Detect which cell encompasses the target text, then output its (x, y) center coordinate. 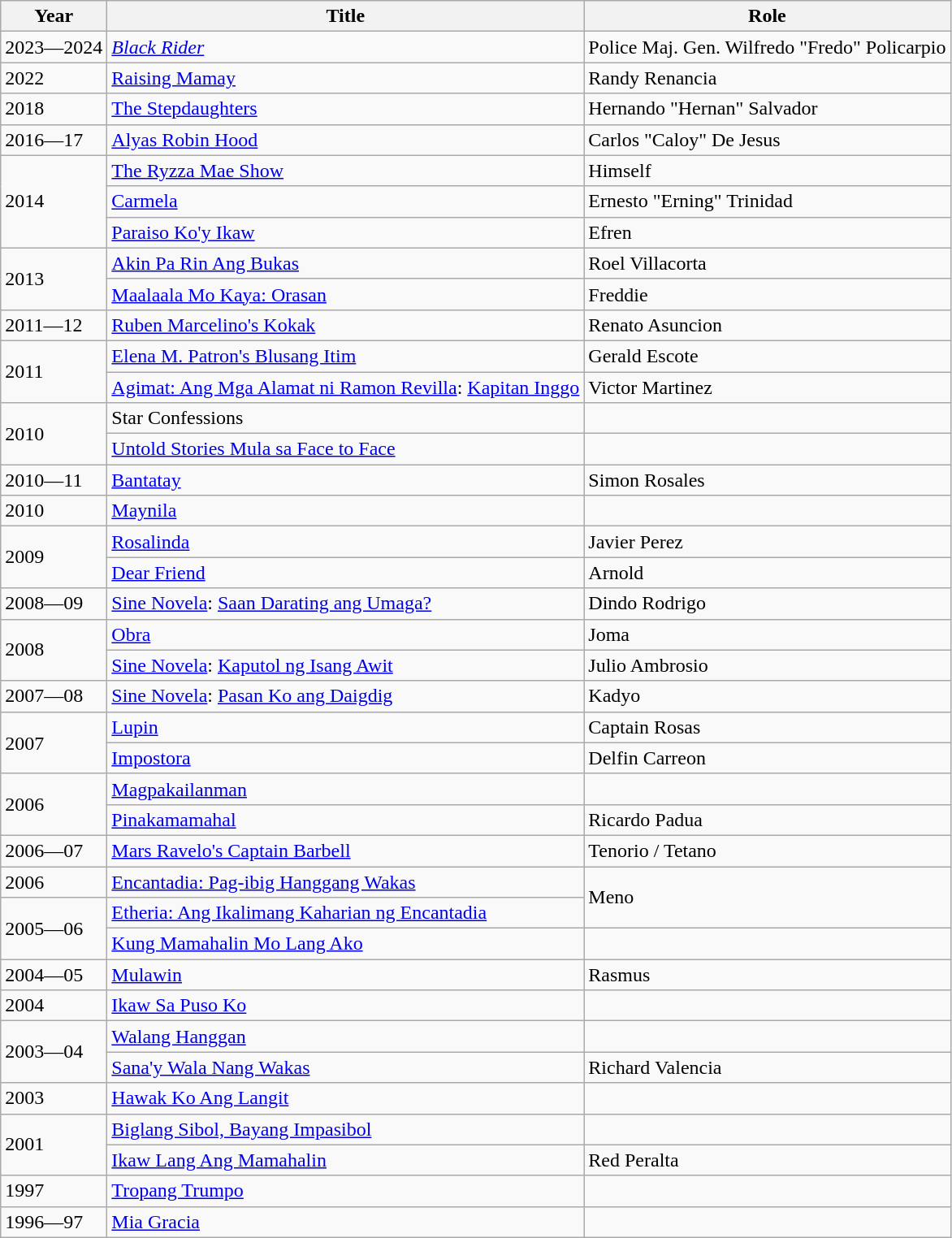
2003 (54, 1098)
Maalaala Mo Kaya: Orasan (346, 294)
Randy Renancia (767, 78)
Dindo Rodrigo (767, 604)
2013 (54, 279)
Carmela (346, 201)
Kadyo (767, 696)
2014 (54, 201)
Joma (767, 634)
Hernando "Hernan" Salvador (767, 109)
Pinakamamahal (346, 820)
Black Rider (346, 47)
Renato Asuncion (767, 325)
Elena M. Patron's Blusang Itim (346, 356)
Sine Novela: Saan Darating ang Umaga? (346, 604)
Freddie (767, 294)
Paraiso Ko'y Ikaw (346, 232)
Akin Pa Rin Ang Bukas (346, 263)
2004 (54, 1006)
2018 (54, 109)
1997 (54, 1191)
Richard Valencia (767, 1067)
Hawak Ko Ang Langit (346, 1098)
Victor Martinez (767, 387)
2011 (54, 371)
Alyas Robin Hood (346, 140)
Sana'y Wala Nang Wakas (346, 1067)
Year (54, 16)
Walang Hanggan (346, 1037)
2001 (54, 1145)
Title (346, 16)
Arnold (767, 573)
Agimat: Ang Mga Alamat ni Ramon Revilla: Kapitan Inggo (346, 387)
2016—17 (54, 140)
The Ryzza Mae Show (346, 171)
Lupin (346, 727)
Simon Rosales (767, 480)
Meno (767, 897)
Rosalinda (346, 542)
Carlos "Caloy" De Jesus (767, 140)
Ernesto "Erning" Trinidad (767, 201)
Himself (767, 171)
Delfin Carreon (767, 758)
Julio Ambrosio (767, 665)
Mars Ravelo's Captain Barbell (346, 851)
2008 (54, 650)
Maynila (346, 511)
Efren (767, 232)
Mulawin (346, 975)
Sine Novela: Pasan Ko ang Daigdig (346, 696)
Red Peralta (767, 1160)
Etheria: Ang Ikalimang Kaharian ng Encantadia (346, 913)
2006—07 (54, 851)
2003—04 (54, 1052)
2011—12 (54, 325)
Untold Stories Mula sa Face to Face (346, 449)
Biglang Sibol, Bayang Impasibol (346, 1129)
Obra (346, 634)
Captain Rosas (767, 727)
Rasmus (767, 975)
Roel Villacorta (767, 263)
2008—09 (54, 604)
Bantatay (346, 480)
Dear Friend (346, 573)
Raising Mamay (346, 78)
Tenorio / Tetano (767, 851)
2009 (54, 557)
Ikaw Sa Puso Ko (346, 1006)
Kung Mamahalin Mo Lang Ako (346, 944)
2005—06 (54, 928)
2004—05 (54, 975)
Role (767, 16)
Ricardo Padua (767, 820)
Sine Novela: Kaputol ng Isang Awit (346, 665)
2007—08 (54, 696)
1996—97 (54, 1222)
Tropang Trumpo (346, 1191)
Mia Gracia (346, 1222)
Encantadia: Pag-ibig Hanggang Wakas (346, 881)
2022 (54, 78)
2023—2024 (54, 47)
Ruben Marcelino's Kokak (346, 325)
Javier Perez (767, 542)
The Stepdaughters (346, 109)
Ikaw Lang Ang Mamahalin (346, 1160)
Star Confessions (346, 418)
Police Maj. Gen. Wilfredo "Fredo" Policarpio (767, 47)
2007 (54, 742)
2010—11 (54, 480)
Magpakailanman (346, 789)
Gerald Escote (767, 356)
Impostora (346, 758)
